Locate the cell with the specified text and output its (X, Y) center coordinate. 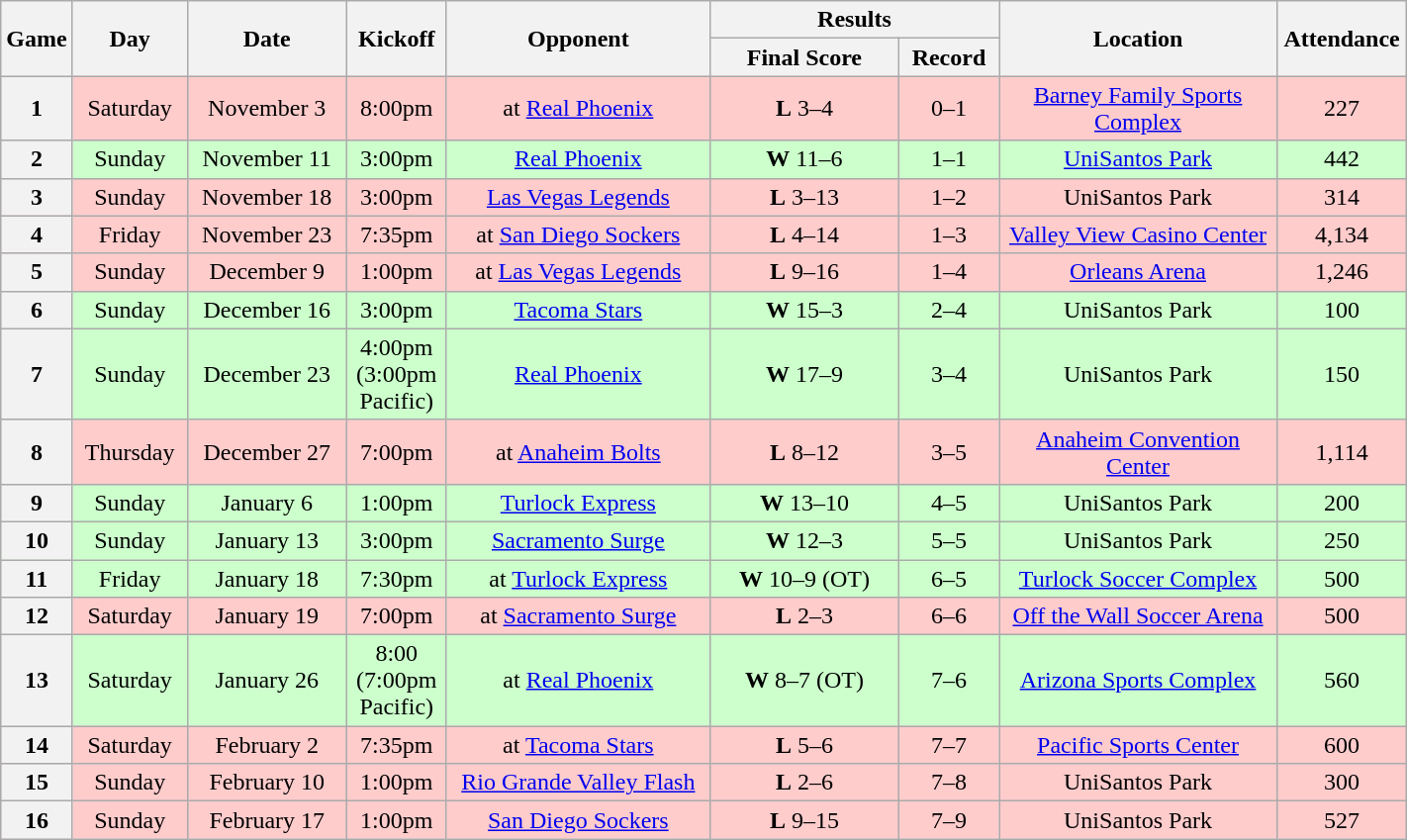
7–7 (948, 745)
2 (37, 159)
at San Diego Sockers (578, 234)
W 17–9 (803, 374)
W 12–3 (803, 540)
W 15–3 (803, 310)
November 3 (267, 109)
W 11–6 (803, 159)
at Sacramento Surge (578, 616)
16 (37, 820)
W 10–9 (OT) (803, 579)
Game (37, 39)
November 18 (267, 197)
1,246 (1342, 272)
Record (948, 57)
Valley View Casino Center (1138, 234)
4:00pm(3:00pm Pacific) (396, 374)
6 (37, 310)
L 3–4 (803, 109)
L 8–12 (803, 451)
December 9 (267, 272)
6–5 (948, 579)
February 2 (267, 745)
at Turlock Express (578, 579)
L 2–3 (803, 616)
L 5–6 (803, 745)
L 9–15 (803, 820)
Thursday (130, 451)
4,134 (1342, 234)
8:00pm (396, 109)
Barney Family Sports Complex (1138, 109)
December 27 (267, 451)
Pacific Sports Center (1138, 745)
December 23 (267, 374)
Turlock Soccer Complex (1138, 579)
250 (1342, 540)
8:00(7:00pm Pacific) (396, 681)
Orleans Arena (1138, 272)
300 (1342, 783)
at Las Vegas Legends (578, 272)
7–8 (948, 783)
7:30pm (396, 579)
150 (1342, 374)
Arizona Sports Complex (1138, 681)
L 3–13 (803, 197)
1 (37, 109)
January 18 (267, 579)
8 (37, 451)
3–5 (948, 451)
January 13 (267, 540)
January 19 (267, 616)
Turlock Express (578, 503)
13 (37, 681)
9 (37, 503)
at Anaheim Bolts (578, 451)
6–6 (948, 616)
2–4 (948, 310)
100 (1342, 310)
Tacoma Stars (578, 310)
November 11 (267, 159)
15 (37, 783)
L 2–6 (803, 783)
560 (1342, 681)
Kickoff (396, 39)
1–3 (948, 234)
200 (1342, 503)
Attendance (1342, 39)
3–4 (948, 374)
L 9–16 (803, 272)
0–1 (948, 109)
1–4 (948, 272)
Sacramento Surge (578, 540)
Rio Grande Valley Flash (578, 783)
Date (267, 39)
11 (37, 579)
527 (1342, 820)
January 6 (267, 503)
4–5 (948, 503)
February 10 (267, 783)
14 (37, 745)
Location (1138, 39)
1–1 (948, 159)
7–6 (948, 681)
1–2 (948, 197)
January 26 (267, 681)
W 8–7 (OT) (803, 681)
Anaheim Convention Center (1138, 451)
Final Score (803, 57)
L 4–14 (803, 234)
600 (1342, 745)
November 23 (267, 234)
7 (37, 374)
5–5 (948, 540)
5 (37, 272)
227 (1342, 109)
314 (1342, 197)
1,114 (1342, 451)
Off the Wall Soccer Arena (1138, 616)
December 16 (267, 310)
San Diego Sockers (578, 820)
at Tacoma Stars (578, 745)
Day (130, 39)
3 (37, 197)
4 (37, 234)
Las Vegas Legends (578, 197)
12 (37, 616)
Results (854, 20)
February 17 (267, 820)
10 (37, 540)
442 (1342, 159)
Opponent (578, 39)
W 13–10 (803, 503)
7–9 (948, 820)
